Find where the given text appears and provide that cell's center as [X, Y] coordinate. 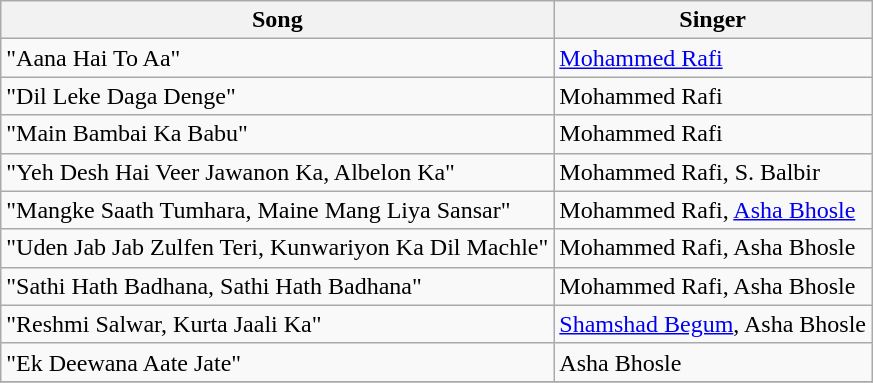
"Sathi Hath Badhana, Sathi Hath Badhana" [278, 286]
"Reshmi Salwar, Kurta Jaali Ka" [278, 324]
"Aana Hai To Aa" [278, 58]
"Mangke Saath Tumhara, Maine Mang Liya Sansar" [278, 210]
"Yeh Desh Hai Veer Jawanon Ka, Albelon Ka" [278, 172]
"Main Bambai Ka Babu" [278, 134]
"Uden Jab Jab Zulfen Teri, Kunwariyon Ka Dil Machle" [278, 248]
Shamshad Begum, Asha Bhosle [713, 324]
"Dil Leke Daga Denge" [278, 96]
Song [278, 20]
Mohammed Rafi, S. Balbir [713, 172]
Singer [713, 20]
Asha Bhosle [713, 362]
"Ek Deewana Aate Jate" [278, 362]
